Identify which cell holds the provided text, then report its (x, y) central coordinate. 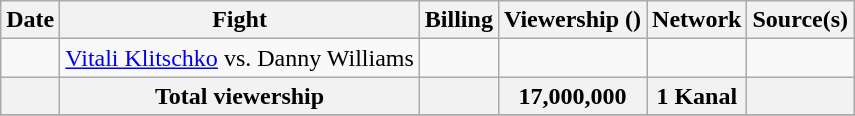
Viewership () (572, 20)
Source(s) (800, 20)
1 Kanal (697, 96)
17,000,000 (572, 96)
Fight (240, 20)
Vitali Klitschko vs. Danny Williams (240, 58)
Billing (458, 20)
Total viewership (240, 96)
Date (30, 20)
Network (697, 20)
